Find where the given text appears and provide that cell's center as [X, Y] coordinate. 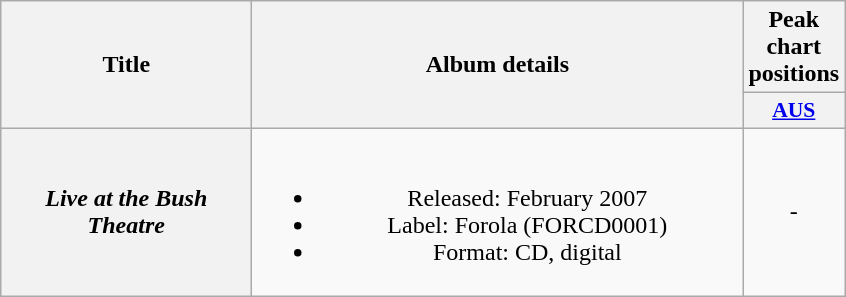
Title [126, 65]
Album details [498, 65]
Live at the Bush Theatre [126, 212]
Released: February 2007Label: Forola (FORCD0001)Format: CD, digital [498, 212]
Peak chart positions [794, 47]
- [794, 212]
AUS [794, 111]
